Provide the (x, y) coordinate of the cell's center where the given text is located.  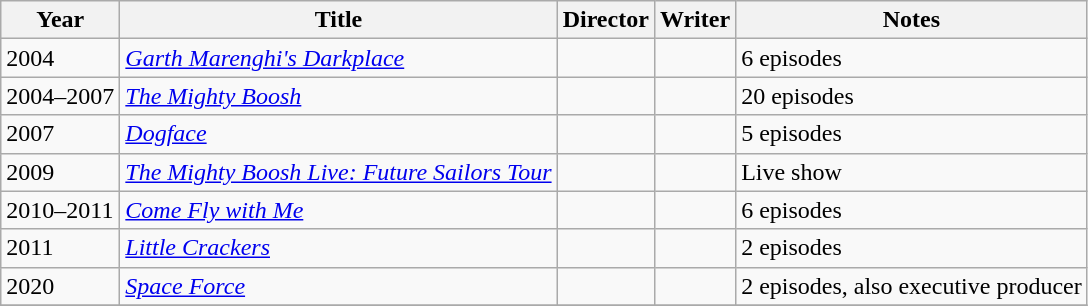
Title (338, 20)
2020 (60, 286)
Dogface (338, 134)
20 episodes (912, 96)
2 episodes (912, 248)
Come Fly with Me (338, 210)
2 episodes, also executive producer (912, 286)
2010–2011 (60, 210)
2009 (60, 172)
Little Crackers (338, 248)
5 episodes (912, 134)
2004–2007 (60, 96)
Year (60, 20)
Director (606, 20)
Live show (912, 172)
2007 (60, 134)
The Mighty Boosh (338, 96)
The Mighty Boosh Live: Future Sailors Tour (338, 172)
Writer (694, 20)
Notes (912, 20)
Garth Marenghi's Darkplace (338, 58)
Space Force (338, 286)
2011 (60, 248)
2004 (60, 58)
